Find where the given text appears and provide that cell's center as [x, y] coordinate. 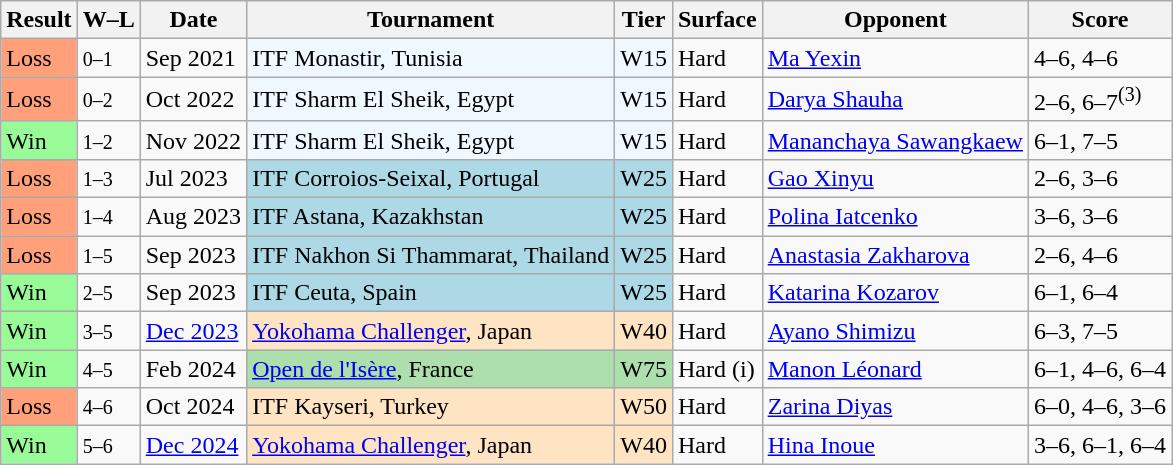
6–3, 7–5 [1100, 331]
0–1 [108, 58]
2–5 [108, 293]
Surface [717, 20]
3–6, 6–1, 6–4 [1100, 445]
Polina Iatcenko [895, 217]
Opponent [895, 20]
Tournament [431, 20]
W–L [108, 20]
Mananchaya Sawangkaew [895, 140]
2–6, 4–6 [1100, 255]
3–6, 3–6 [1100, 217]
Ayano Shimizu [895, 331]
1–5 [108, 255]
Hard (i) [717, 369]
Feb 2024 [193, 369]
Ma Yexin [895, 58]
6–1, 4–6, 6–4 [1100, 369]
ITF Corroios-Seixal, Portugal [431, 178]
Aug 2023 [193, 217]
1–3 [108, 178]
Katarina Kozarov [895, 293]
4–5 [108, 369]
Dec 2023 [193, 331]
Zarina Diyas [895, 407]
Oct 2024 [193, 407]
Dec 2024 [193, 445]
Score [1100, 20]
Nov 2022 [193, 140]
6–1, 6–4 [1100, 293]
0–2 [108, 100]
Jul 2023 [193, 178]
Result [39, 20]
Date [193, 20]
Hina Inoue [895, 445]
ITF Monastir, Tunisia [431, 58]
5–6 [108, 445]
2–6, 6–7(3) [1100, 100]
ITF Astana, Kazakhstan [431, 217]
6–0, 4–6, 3–6 [1100, 407]
Anastasia Zakharova [895, 255]
Darya Shauha [895, 100]
1–2 [108, 140]
2–6, 3–6 [1100, 178]
Manon Léonard [895, 369]
ITF Kayseri, Turkey [431, 407]
4–6 [108, 407]
Sep 2021 [193, 58]
Gao Xinyu [895, 178]
3–5 [108, 331]
ITF Ceuta, Spain [431, 293]
Oct 2022 [193, 100]
ITF Nakhon Si Thammarat, Thailand [431, 255]
W50 [644, 407]
4–6, 4–6 [1100, 58]
6–1, 7–5 [1100, 140]
Open de l'Isère, France [431, 369]
Tier [644, 20]
W75 [644, 369]
1–4 [108, 217]
